Search for the cell housing the specified text and yield its [x, y] center coordinate. 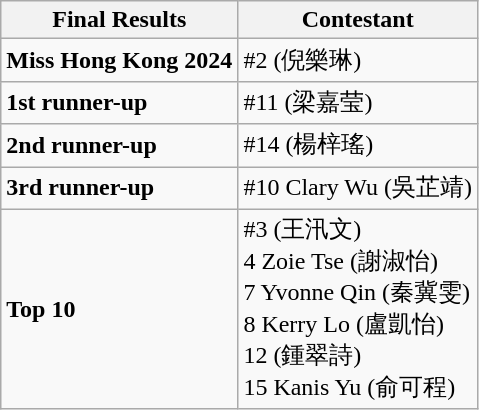
1st runner-up [120, 102]
#11 (梁嘉莹) [358, 102]
#3 (王汛文)4 Zoie Tse (謝淑怡)7 Yvonne Qin (秦冀雯)8 Kerry Lo (盧凱怡)12 (鍾翠詩)15 Kanis Yu (俞可程) [358, 309]
2nd runner-up [120, 146]
#10 Clary Wu (吳芷靖) [358, 188]
#14 (楊梓瑤) [358, 146]
Final Results [120, 20]
Miss Hong Kong 2024 [120, 60]
3rd runner-up [120, 188]
Contestant [358, 20]
Top 10 [120, 309]
#2 (倪樂琳) [358, 60]
